Return [X, Y] of the center of cell containing provided text 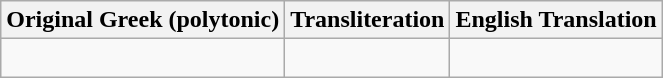
English Translation [556, 20]
Original Greek (polytonic) [143, 20]
Transliteration [368, 20]
